Determine the [x, y] coordinate at the center of the cell enclosing the given text.  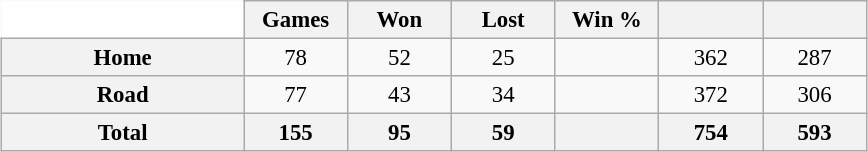
155 [296, 133]
52 [399, 57]
372 [711, 95]
593 [815, 133]
59 [503, 133]
362 [711, 57]
77 [296, 95]
25 [503, 57]
287 [815, 57]
43 [399, 95]
Lost [503, 20]
78 [296, 57]
34 [503, 95]
306 [815, 95]
Total [123, 133]
95 [399, 133]
754 [711, 133]
Games [296, 20]
Win % [607, 20]
Won [399, 20]
Home [123, 57]
Road [123, 95]
